Return [X, Y] of the center of cell containing provided text 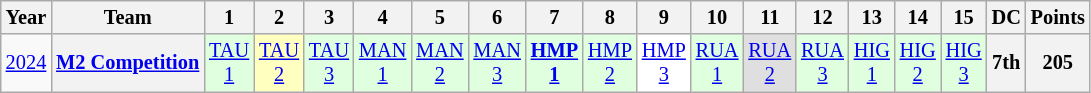
4 [382, 17]
10 [718, 17]
HMP1 [554, 63]
7 [554, 17]
Points [1058, 17]
MAN2 [440, 63]
MAN1 [382, 63]
2 [279, 17]
11 [770, 17]
Year [26, 17]
Team [128, 17]
HIG3 [964, 63]
TAU1 [229, 63]
7th [1006, 63]
15 [964, 17]
HIG1 [872, 63]
DC [1006, 17]
9 [664, 17]
12 [822, 17]
MAN3 [496, 63]
HIG2 [918, 63]
RUA2 [770, 63]
HMP3 [664, 63]
205 [1058, 63]
RUA1 [718, 63]
M2 Competition [128, 63]
3 [329, 17]
HMP2 [610, 63]
13 [872, 17]
TAU2 [279, 63]
RUA3 [822, 63]
5 [440, 17]
TAU3 [329, 63]
1 [229, 17]
8 [610, 17]
14 [918, 17]
2024 [26, 63]
6 [496, 17]
